Determine the (X, Y) coordinate at the center of the cell enclosing the given text.  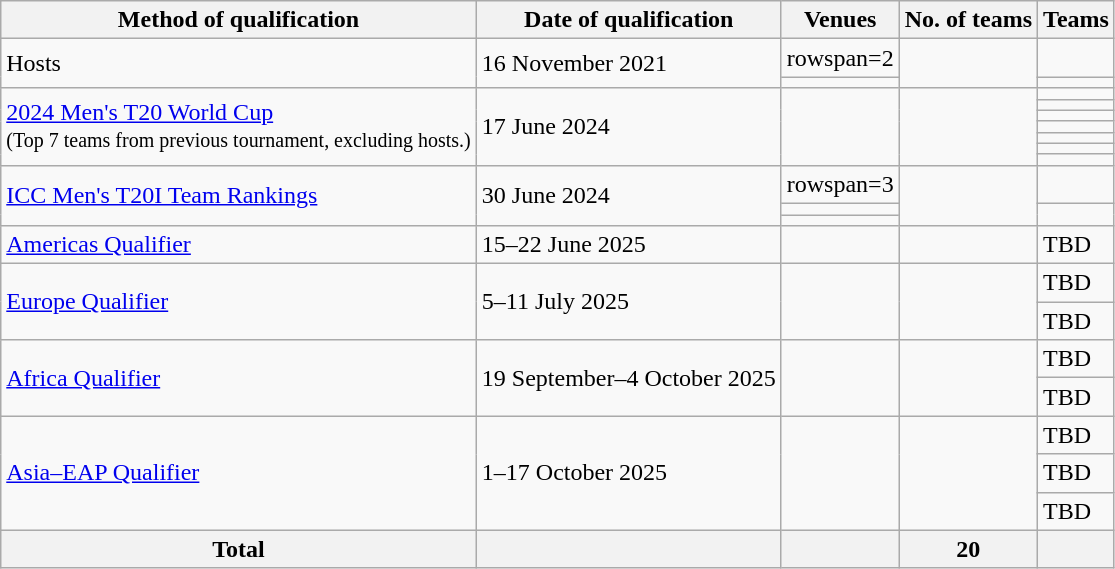
Total (239, 549)
19 September–4 October 2025 (628, 378)
rowspan=3 (840, 184)
30 June 2024 (628, 195)
Hosts (239, 64)
16 November 2021 (628, 64)
Asia–EAP Qualifier (239, 473)
2024 Men's T20 World Cup(Top 7 teams from previous tournament, excluding hosts.) (239, 126)
Venues (840, 20)
ICC Men's T20I Team Rankings (239, 195)
15–22 June 2025 (628, 245)
Method of qualification (239, 20)
Teams (1076, 20)
Europe Qualifier (239, 302)
20 (968, 549)
Date of qualification (628, 20)
No. of teams (968, 20)
17 June 2024 (628, 126)
5–11 July 2025 (628, 302)
Americas Qualifier (239, 245)
1–17 October 2025 (628, 473)
rowspan=2 (840, 58)
Africa Qualifier (239, 378)
